Capture the cell that displays the provided text and extract its [X, Y] central coordinate. 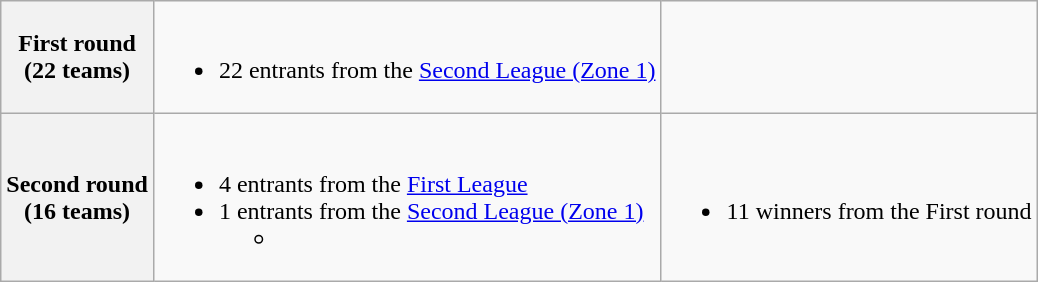
First round (22 teams) [78, 58]
Second round (16 teams) [78, 198]
11 winners from the First round [849, 198]
22 entrants from the Second League (Zone 1) [407, 58]
4 entrants from the First League1 entrants from the Second League (Zone 1) [407, 198]
